Locate the cell with the specified text and output its [X, Y] center coordinate. 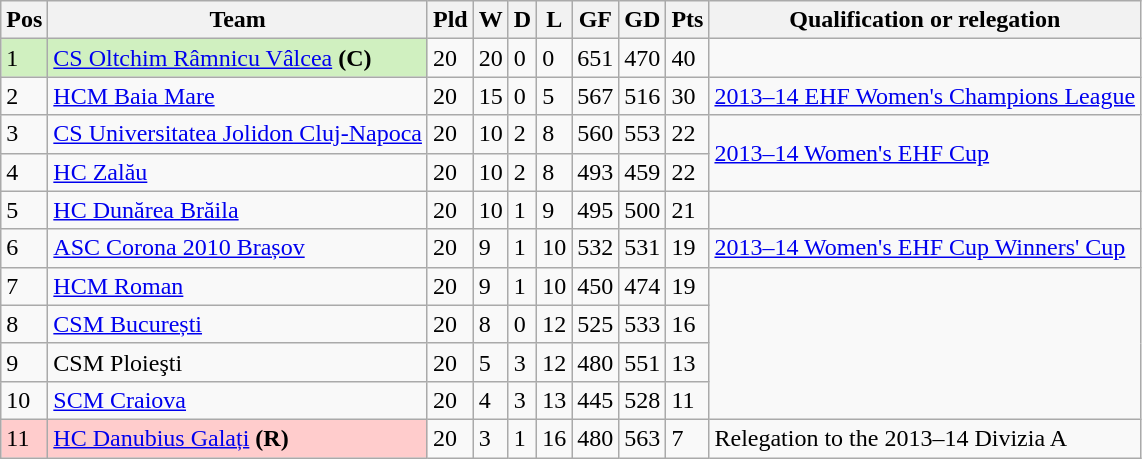
567 [596, 96]
532 [596, 248]
HCM Baia Mare [238, 96]
6 [24, 248]
CSM București [238, 324]
470 [642, 58]
560 [596, 134]
W [490, 20]
Relegation to the 2013–14 Divizia A [925, 438]
450 [596, 286]
HCM Roman [238, 286]
CSM Ploieşti [238, 362]
651 [596, 58]
528 [642, 400]
2013–14 Women's EHF Cup Winners' Cup [925, 248]
GD [642, 20]
553 [642, 134]
21 [688, 210]
531 [642, 248]
GF [596, 20]
40 [688, 58]
15 [490, 96]
L [554, 20]
551 [642, 362]
HC Zalău [238, 172]
CS Universitatea Jolidon Cluj-Napoca [238, 134]
SCM Craiova [238, 400]
474 [642, 286]
D [522, 20]
500 [642, 210]
Pts [688, 20]
563 [642, 438]
445 [596, 400]
2013–14 Women's EHF Cup [925, 153]
Pld [450, 20]
525 [596, 324]
516 [642, 96]
459 [642, 172]
ASC Corona 2010 Brașov [238, 248]
30 [688, 96]
Qualification or relegation [925, 20]
CS Oltchim Râmnicu Vâlcea (C) [238, 58]
533 [642, 324]
Team [238, 20]
HC Dunărea Brăila [238, 210]
HC Danubius Galați (R) [238, 438]
2013–14 EHF Women's Champions League [925, 96]
495 [596, 210]
Pos [24, 20]
493 [596, 172]
